From the cell containing the given text, extract its center point as (x, y) coordinate. 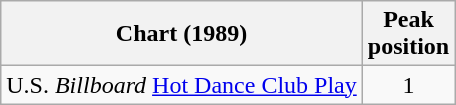
Chart (1989) (182, 34)
1 (408, 85)
U.S. Billboard Hot Dance Club Play (182, 85)
Peakposition (408, 34)
